Scan for the cell matching the given text and deliver its (x, y) coordinate at center. 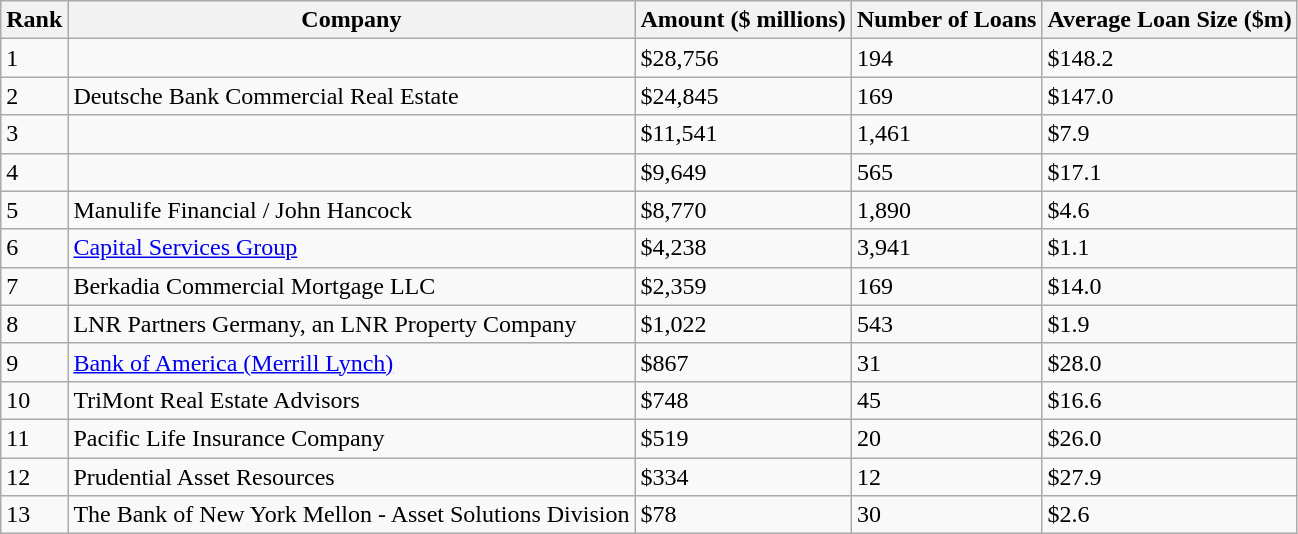
$17.1 (1170, 172)
1,461 (946, 134)
$2,359 (743, 286)
Deutsche Bank Commercial Real Estate (352, 96)
$24,845 (743, 96)
$8,770 (743, 210)
$7.9 (1170, 134)
$147.0 (1170, 96)
543 (946, 324)
Average Loan Size ($m) (1170, 20)
11 (34, 438)
8 (34, 324)
7 (34, 286)
$28.0 (1170, 362)
2 (34, 96)
$28,756 (743, 58)
4 (34, 172)
1 (34, 58)
31 (946, 362)
$78 (743, 515)
The Bank of New York Mellon - Asset Solutions Division (352, 515)
Capital Services Group (352, 248)
9 (34, 362)
$4.6 (1170, 210)
$867 (743, 362)
$27.9 (1170, 477)
5 (34, 210)
TriMont Real Estate Advisors (352, 400)
194 (946, 58)
6 (34, 248)
Berkadia Commercial Mortgage LLC (352, 286)
Rank (34, 20)
$14.0 (1170, 286)
$1,022 (743, 324)
1,890 (946, 210)
$4,238 (743, 248)
$1.1 (1170, 248)
$11,541 (743, 134)
$16.6 (1170, 400)
10 (34, 400)
3,941 (946, 248)
Amount ($ millions) (743, 20)
Manulife Financial / John Hancock (352, 210)
13 (34, 515)
$148.2 (1170, 58)
Pacific Life Insurance Company (352, 438)
$334 (743, 477)
$1.9 (1170, 324)
45 (946, 400)
$2.6 (1170, 515)
3 (34, 134)
Company (352, 20)
LNR Partners Germany, an LNR Property Company (352, 324)
20 (946, 438)
30 (946, 515)
$9,649 (743, 172)
Bank of America (Merrill Lynch) (352, 362)
Number of Loans (946, 20)
565 (946, 172)
$26.0 (1170, 438)
Prudential Asset Resources (352, 477)
$748 (743, 400)
$519 (743, 438)
